Find where the given text appears and provide that cell's center as [X, Y] coordinate. 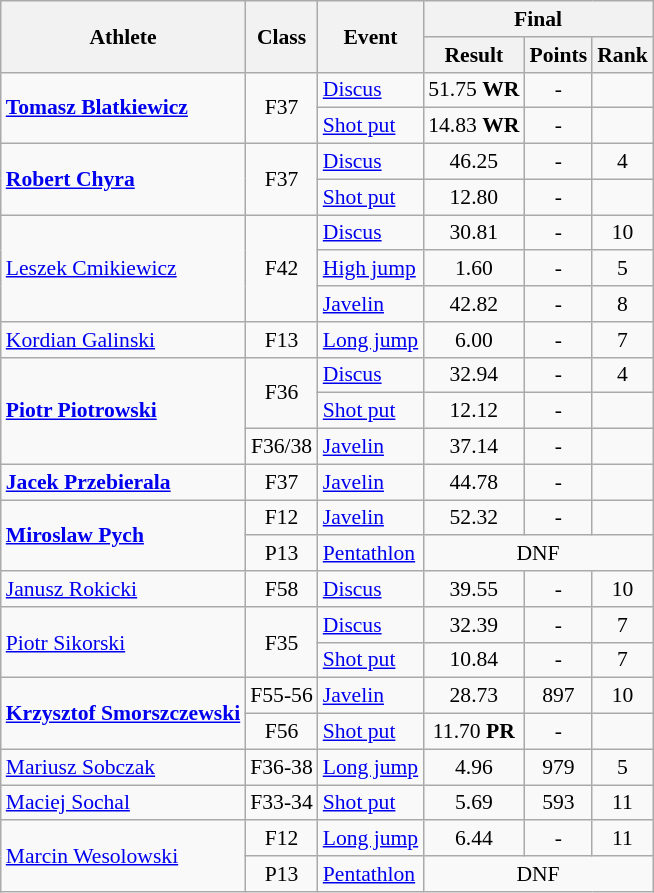
Leszek Cmikiewicz [123, 268]
979 [559, 767]
Result [474, 55]
F55-56 [281, 696]
Event [370, 36]
6.44 [474, 839]
F13 [281, 340]
12.80 [474, 197]
32.39 [474, 625]
Piotr Piotrowski [123, 410]
F33-34 [281, 803]
30.81 [474, 233]
F42 [281, 268]
Jacek Przebierala [123, 482]
F36-38 [281, 767]
51.75 WR [474, 90]
10.84 [474, 660]
6.00 [474, 340]
593 [559, 803]
F35 [281, 642]
Piotr Sikorski [123, 642]
1.60 [474, 269]
High jump [370, 269]
39.55 [474, 589]
F36/38 [281, 447]
46.25 [474, 162]
F56 [281, 732]
F58 [281, 589]
897 [559, 696]
Mariusz Sobczak [123, 767]
Kordian Galinski [123, 340]
Final [538, 19]
52.32 [474, 518]
F36 [281, 392]
Maciej Sochal [123, 803]
Miroslaw Pych [123, 536]
28.73 [474, 696]
Marcin Wesolowski [123, 856]
12.12 [474, 411]
Janusz Rokicki [123, 589]
37.14 [474, 447]
Robert Chyra [123, 180]
Tomasz Blatkiewicz [123, 108]
Krzysztof Smorszczewski [123, 714]
32.94 [474, 375]
42.82 [474, 304]
Rank [622, 55]
Points [559, 55]
Class [281, 36]
5.69 [474, 803]
44.78 [474, 482]
11.70 PR [474, 732]
Athlete [123, 36]
4.96 [474, 767]
8 [622, 304]
14.83 WR [474, 126]
